Extract the [X, Y] coordinate from the center of the cell holding the provided text.  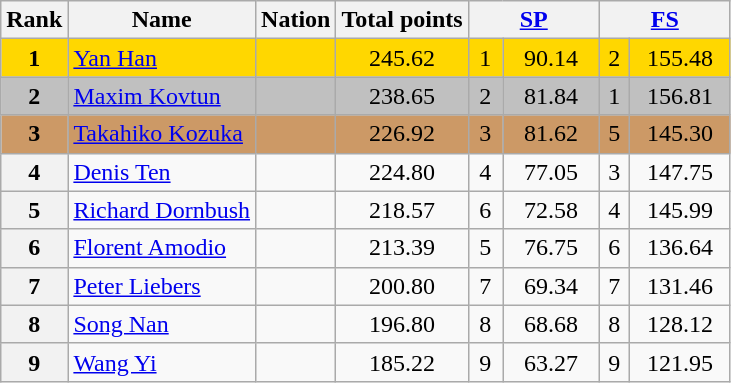
224.80 [402, 172]
185.22 [402, 362]
Florent Amodio [162, 248]
Total points [402, 20]
68.68 [550, 324]
SP [534, 20]
131.46 [680, 286]
FS [664, 20]
226.92 [402, 134]
Song Nan [162, 324]
63.27 [550, 362]
Yan Han [162, 58]
213.39 [402, 248]
77.05 [550, 172]
Rank [34, 20]
81.84 [550, 96]
69.34 [550, 286]
72.58 [550, 210]
Nation [296, 20]
Maxim Kovtun [162, 96]
Richard Dornbush [162, 210]
Denis Ten [162, 172]
Peter Liebers [162, 286]
81.62 [550, 134]
Takahiko Kozuka [162, 134]
Name [162, 20]
155.48 [680, 58]
128.12 [680, 324]
76.75 [550, 248]
200.80 [402, 286]
Wang Yi [162, 362]
218.57 [402, 210]
245.62 [402, 58]
145.99 [680, 210]
147.75 [680, 172]
90.14 [550, 58]
121.95 [680, 362]
136.64 [680, 248]
196.80 [402, 324]
145.30 [680, 134]
238.65 [402, 96]
156.81 [680, 96]
